Search for the cell housing the specified text and yield its [X, Y] center coordinate. 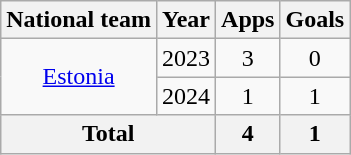
Total [108, 134]
Estonia [79, 77]
Year [186, 20]
0 [315, 58]
2024 [186, 96]
Apps [248, 20]
2023 [186, 58]
National team [79, 20]
4 [248, 134]
3 [248, 58]
Goals [315, 20]
